Capture the cell that displays the provided text and extract its (x, y) central coordinate. 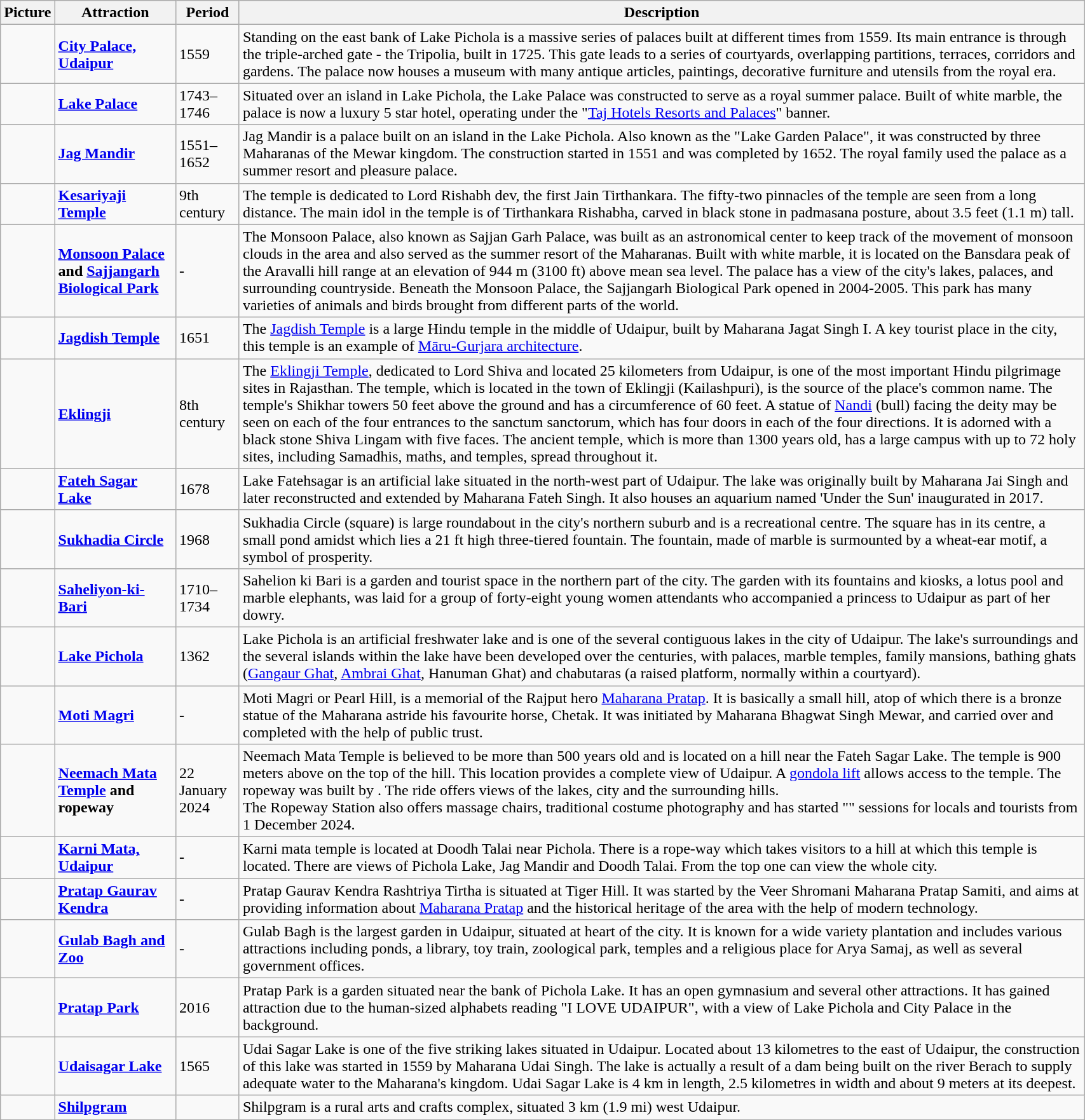
Fateh Sagar Lake (115, 489)
Description (661, 13)
Shilpgram (115, 1107)
Jag Mandir (115, 154)
22 January 2024 (207, 791)
Eklingji (115, 413)
1678 (207, 489)
2016 (207, 1007)
Udaisagar Lake (115, 1066)
1565 (207, 1066)
1362 (207, 656)
Neemach Mata Temple and ropeway (115, 791)
Sukhadia Circle (115, 539)
Shilpgram is a rural arts and crafts complex, situated 3 km (1.9 mi) west Udaipur. (661, 1107)
Attraction (115, 13)
1559 (207, 54)
Picture (28, 13)
8th century (207, 413)
Period (207, 13)
City Palace, Udaipur (115, 54)
Pratap Gaurav Kendra (115, 899)
Jagdish Temple (115, 338)
1551–1652 (207, 154)
Kesariyaji Temple (115, 203)
1743–1746 (207, 104)
Lake Palace (115, 104)
9th century (207, 203)
1651 (207, 338)
Monsoon Palace and Sajjangarh Biological Park (115, 271)
1968 (207, 539)
Pratap Park (115, 1007)
1710–1734 (207, 598)
Saheliyon-ki-Bari (115, 598)
Karni Mata, Udaipur (115, 858)
Gulab Bagh and Zoo (115, 949)
Moti Magri (115, 714)
Lake Pichola (115, 656)
